Determine the [X, Y] coordinate at the center of the cell enclosing the given text.  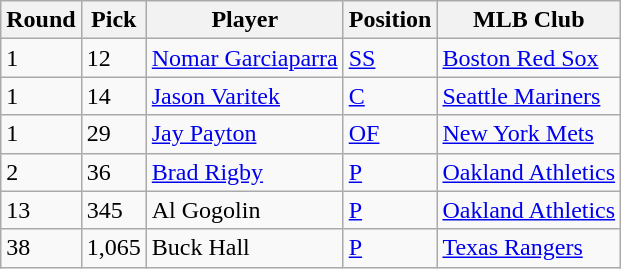
Position [390, 20]
Brad Rigby [244, 172]
36 [114, 172]
12 [114, 58]
Texas Rangers [529, 248]
2 [41, 172]
Al Gogolin [244, 210]
29 [114, 134]
Nomar Garciaparra [244, 58]
C [390, 96]
Round [41, 20]
Jason Varitek [244, 96]
13 [41, 210]
Buck Hall [244, 248]
Pick [114, 20]
345 [114, 210]
Boston Red Sox [529, 58]
1,065 [114, 248]
14 [114, 96]
Player [244, 20]
38 [41, 248]
SS [390, 58]
Jay Payton [244, 134]
OF [390, 134]
MLB Club [529, 20]
New York Mets [529, 134]
Seattle Mariners [529, 96]
